Identify which cell holds the provided text, then report its (x, y) central coordinate. 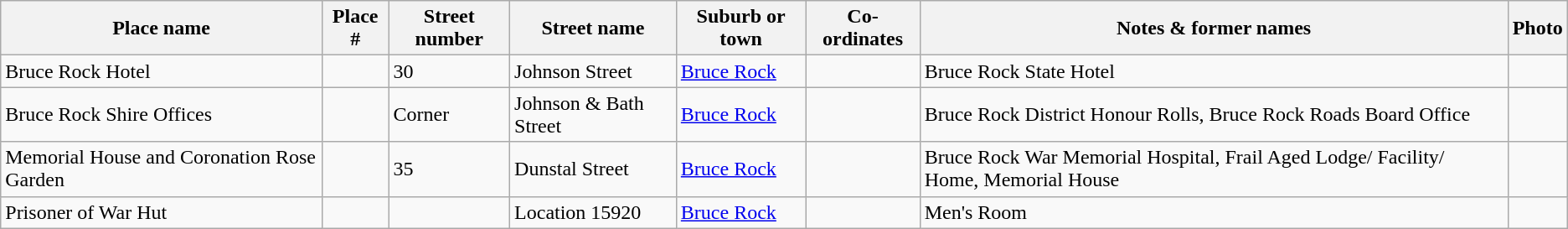
Men's Room (1214, 212)
Corner (449, 114)
Notes & former names (1214, 29)
Bruce Rock District Honour Rolls, Bruce Rock Roads Board Office (1214, 114)
Bruce Rock War Memorial Hospital, Frail Aged Lodge/ Facility/ Home, Memorial House (1214, 169)
Johnson & Bath Street (593, 114)
Co-ordinates (863, 29)
35 (449, 169)
Dunstal Street (593, 169)
Bruce Rock Hotel (162, 71)
Bruce Rock State Hotel (1214, 71)
Prisoner of War Hut (162, 212)
Photo (1538, 29)
Street name (593, 29)
Place name (162, 29)
Street number (449, 29)
Memorial House and Coronation Rose Garden (162, 169)
Suburb or town (740, 29)
Bruce Rock Shire Offices (162, 114)
Location 15920 (593, 212)
Place # (355, 29)
30 (449, 71)
Johnson Street (593, 71)
